For the text-containing cell, return its midpoint in (x, y) coordinate format. 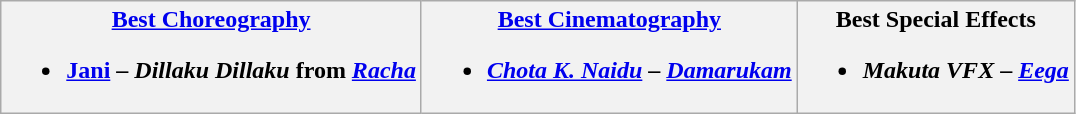
Best Special EffectsMakuta VFX – Eega (936, 58)
Best CinematographyChota K. Naidu – Damarukam (609, 58)
Best ChoreographyJani – Dillaku Dillaku from Racha (212, 58)
